From the cell containing the given text, extract its center point as [x, y] coordinate. 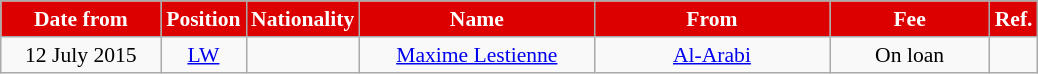
On loan [910, 55]
From [712, 19]
Al-Arabi [712, 55]
12 July 2015 [81, 55]
Fee [910, 19]
Maxime Lestienne [476, 55]
Name [476, 19]
Ref. [1014, 19]
Nationality [302, 19]
Position [204, 19]
LW [204, 55]
Date from [81, 19]
